Identify which cell holds the provided text, then report its (X, Y) central coordinate. 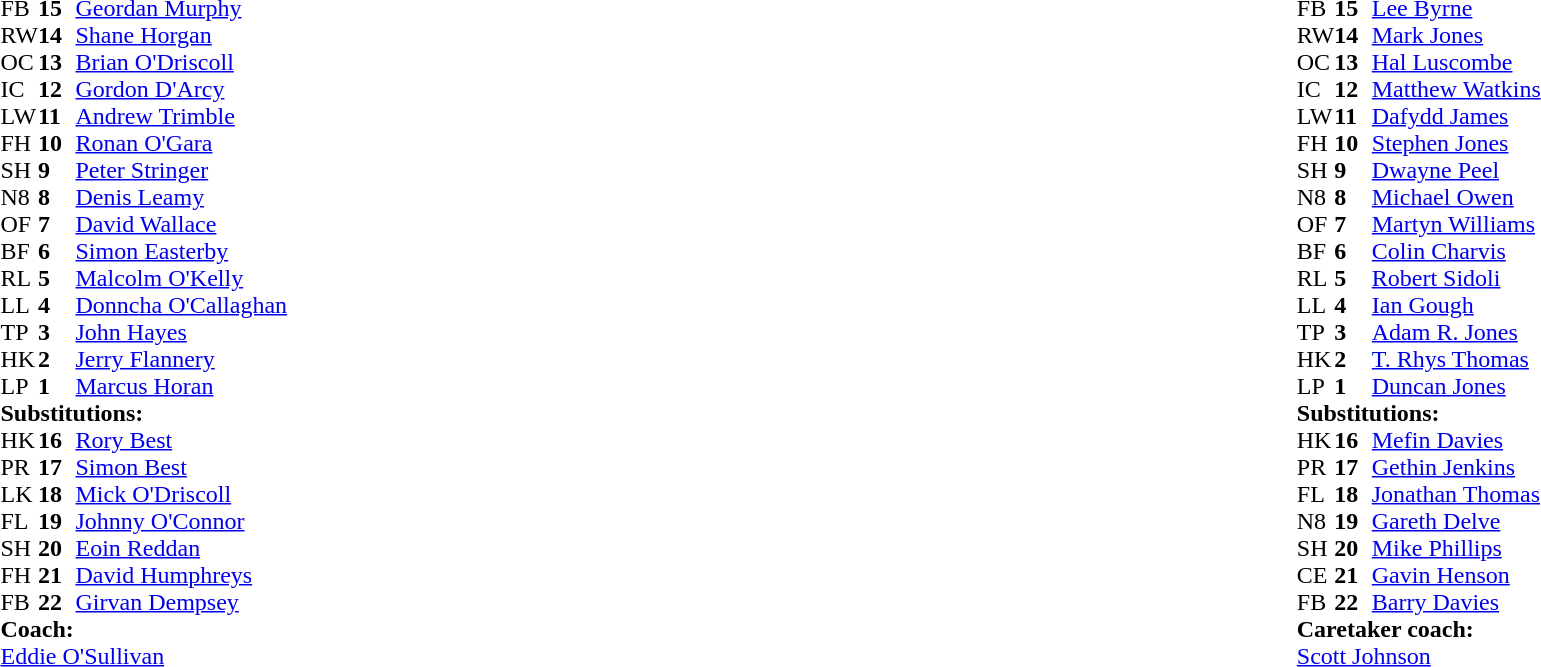
Hal Luscombe (1456, 62)
Malcolm O'Kelly (182, 278)
Johnny O'Connor (182, 522)
Gordon D'Arcy (182, 90)
Donncha O'Callaghan (182, 306)
Shane Horgan (182, 36)
Colin Charvis (1456, 252)
John Hayes (182, 332)
Gethin Jenkins (1456, 468)
David Humphreys (182, 576)
Barry Davies (1456, 602)
Peter Stringer (182, 170)
T. Rhys Thomas (1456, 360)
Marcus Horan (182, 386)
Matthew Watkins (1456, 90)
David Wallace (182, 224)
CE (1316, 576)
LK (19, 494)
Mefin Davies (1456, 440)
Caretaker coach: (1419, 630)
Girvan Dempsey (182, 602)
Dafydd James (1456, 116)
Ian Gough (1456, 306)
Brian O'Driscoll (182, 62)
Adam R. Jones (1456, 332)
Rory Best (182, 440)
Stephen Jones (1456, 144)
Denis Leamy (182, 198)
Coach: (144, 630)
Duncan Jones (1456, 386)
Mark Jones (1456, 36)
Ronan O'Gara (182, 144)
Jonathan Thomas (1456, 494)
Gavin Henson (1456, 576)
Andrew Trimble (182, 116)
Simon Easterby (182, 252)
Mick O'Driscoll (182, 494)
Simon Best (182, 468)
Robert Sidoli (1456, 278)
Eoin Reddan (182, 548)
Dwayne Peel (1456, 170)
Martyn Williams (1456, 224)
Mike Phillips (1456, 548)
Gareth Delve (1456, 522)
Jerry Flannery (182, 360)
Michael Owen (1456, 198)
